Pinpoint the cell where the given text exists, returning its (x, y) midpoint coordinate. 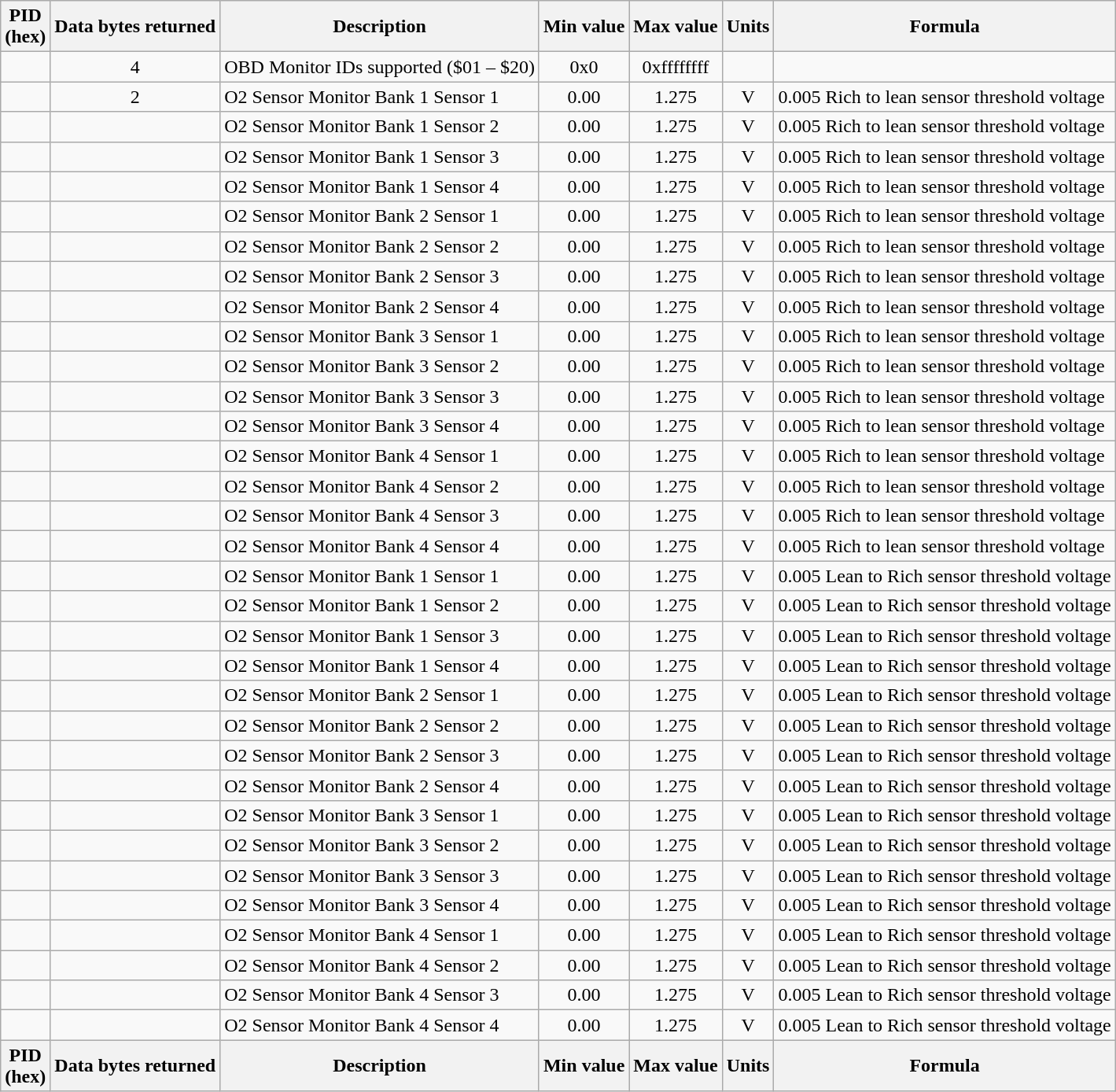
2 (135, 97)
OBD Monitor IDs supported ($01 – $20) (380, 67)
4 (135, 67)
0xffffffff (676, 67)
0x0 (584, 67)
